Pinpoint the cell where the given text exists, returning its [X, Y] midpoint coordinate. 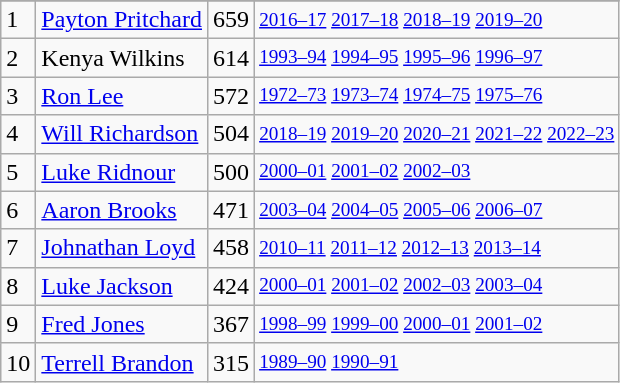
2000–01 2001–02 2002–03 2003–04 [437, 286]
471 [232, 210]
Luke Ridnour [122, 172]
Kenya Wilkins [122, 58]
2000–01 2001–02 2002–03 [437, 172]
2 [18, 58]
4 [18, 134]
10 [18, 362]
9 [18, 324]
Ron Lee [122, 96]
1993–94 1994–95 1995–96 1996–97 [437, 58]
504 [232, 134]
1998–99 1999–00 2000–01 2001–02 [437, 324]
2003–04 2004–05 2005–06 2006–07 [437, 210]
Aaron Brooks [122, 210]
Johnathan Loyd [122, 248]
Fred Jones [122, 324]
8 [18, 286]
1 [18, 20]
1989–90 1990–91 [437, 362]
424 [232, 286]
500 [232, 172]
315 [232, 362]
Will Richardson [122, 134]
Payton Pritchard [122, 20]
659 [232, 20]
572 [232, 96]
1972–73 1973–74 1974–75 1975–76 [437, 96]
2018–19 2019–20 2020–21 2021–22 2022–23 [437, 134]
Terrell Brandon [122, 362]
6 [18, 210]
3 [18, 96]
2010–11 2011–12 2012–13 2013–14 [437, 248]
458 [232, 248]
2016–17 2017–18 2018–19 2019–20 [437, 20]
Luke Jackson [122, 286]
7 [18, 248]
614 [232, 58]
367 [232, 324]
5 [18, 172]
